Return the [x, y] coordinate for the center point of the cell that contains the specified text.  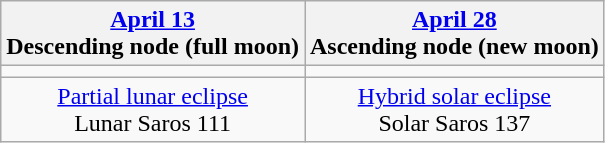
April 28Ascending node (new moon) [454, 34]
Partial lunar eclipseLunar Saros 111 [153, 110]
April 13Descending node (full moon) [153, 34]
Hybrid solar eclipseSolar Saros 137 [454, 110]
